Pinpoint the cell where the given text exists, returning its (X, Y) midpoint coordinate. 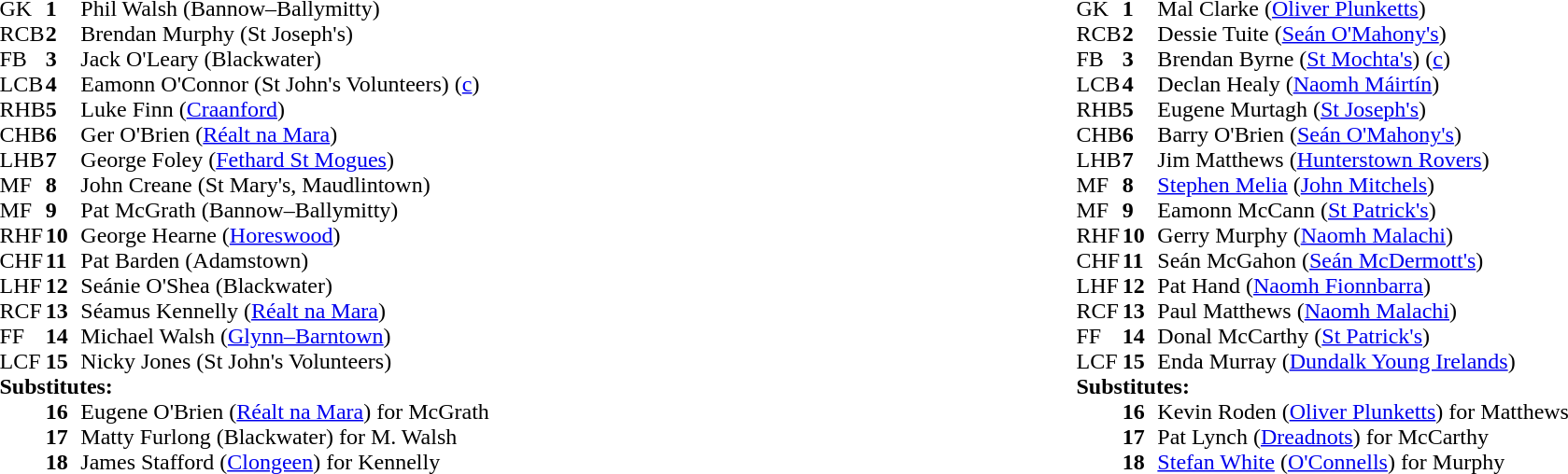
Jack O'Leary (Blackwater) (285, 60)
George Foley (Fethard St Mogues) (285, 160)
Eugene O'Brien (Réalt na Mara) for McGrath (285, 412)
Nicky Jones (St John's Volunteers) (285, 362)
Brendan Murphy (St Joseph's) (285, 34)
Seánie O'Shea (Blackwater) (285, 286)
Substitutes: (245, 386)
Eamonn O'Connor (St John's Volunteers) (c) (285, 84)
Pat Barden (Adamstown) (285, 261)
Michael Walsh (Glynn–Barntown) (285, 336)
Pat McGrath (Bannow–Ballymitty) (285, 211)
Séamus Kennelly (Réalt na Mara) (285, 312)
Matty Furlong (Blackwater) for M. Walsh (285, 437)
George Hearne (Horeswood) (285, 235)
John Creane (St Mary's, Maudlintown) (285, 185)
Luke Finn (Craanford) (285, 110)
Ger O'Brien (Réalt na Mara) (285, 134)
